Detect which cell encompasses the target text, then output its (X, Y) center coordinate. 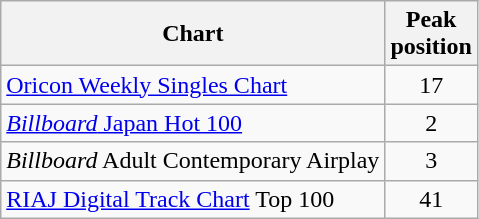
RIAJ Digital Track Chart Top 100 (193, 199)
17 (431, 85)
41 (431, 199)
Oricon Weekly Singles Chart (193, 85)
Billboard Adult Contemporary Airplay (193, 161)
Billboard Japan Hot 100 (193, 123)
3 (431, 161)
Chart (193, 34)
Peakposition (431, 34)
2 (431, 123)
